Detect which cell encompasses the target text, then output its [x, y] center coordinate. 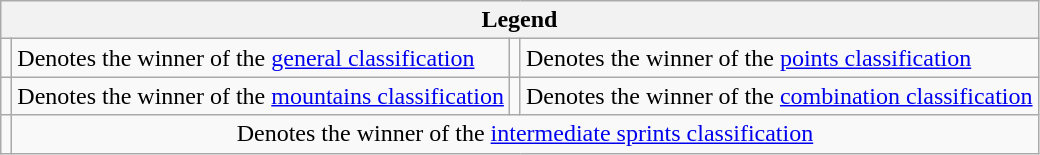
Denotes the winner of the combination classification [779, 96]
Denotes the winner of the mountains classification [261, 96]
Denotes the winner of the points classification [779, 58]
Denotes the winner of the intermediate sprints classification [525, 134]
Legend [520, 20]
Denotes the winner of the general classification [261, 58]
